Detect which cell encompasses the target text, then output its (X, Y) center coordinate. 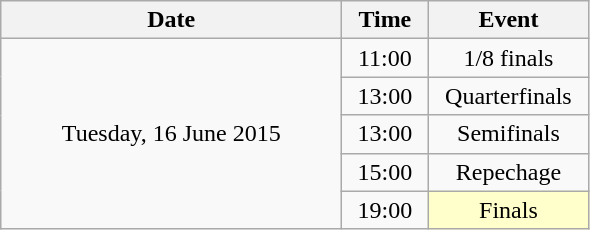
Semifinals (508, 134)
Quarterfinals (508, 96)
Tuesday, 16 June 2015 (172, 134)
1/8 finals (508, 58)
Event (508, 20)
Finals (508, 210)
15:00 (385, 172)
Date (172, 20)
11:00 (385, 58)
19:00 (385, 210)
Repechage (508, 172)
Time (385, 20)
